Find where the given text appears and provide that cell's center as (X, Y) coordinate. 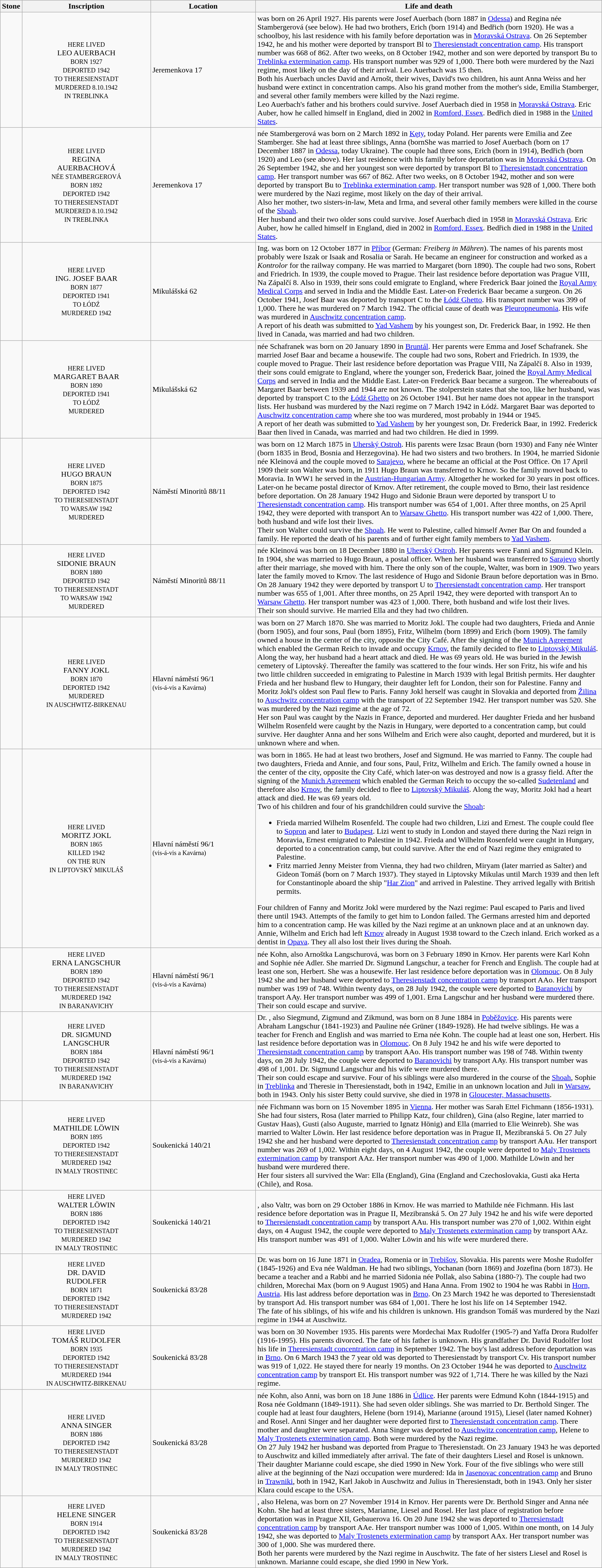
HERE LIVEDMARGARET BAARBORN 1890DEPORTED 1941TO ŁÓDŹMURDERED (86, 389)
HERE LIVEDWALTER LÖWINBORN 1886DEPORTED 1942TO THERESIENSTADTMURDERED 1942IN MALY TROSTINEC (86, 1222)
HERE LIVEDHELENE SINGERBORN 1914DEPORTED 1942TO THERESIENSTADTMURDERED 1942IN MALY TROSTINEC (86, 1532)
Life and death (429, 6)
HERE LIVEDREGINAAUERBACHOVÁNÉE STAMBERGEROVÁBORN 1892DEPORTED 1942TO THERESIENSTADTMURDERED 8.10.1942IN TREBLINKA (86, 185)
HERE LIVEDLEO AUERBACHBORN 1927DEPORTED 1942TO THERESIENSTADTMURDERED 8.10.1942IN TREBLINKA (86, 70)
HERE LIVEDMORITZ JOKLBORN 1865KILLED 1942ON THE RUNIN LIPTOVSKÝ MIKULÁŠ (86, 848)
HERE LIVEDANNA SINGERBORN 1886DEPORTED 1942TO THERESIENSTADTMURDERED 1942IN MALY TROSTINEC (86, 1442)
HERE LIVEDMATHILDE LÖWINBORN 1895DEPORTED 1942TO THERESIENSTADTMURDERED 1942IN MALY TROSTINEC (86, 1145)
HERE LIVEDFANNY JOKLBORN 1870DEPORTED 1942MURDEREDIN AUSCHWITZ-BIRKENAU (86, 683)
Stone (11, 6)
HERE LIVEDING. JOSEF BAARBORN 1877DEPORTED 1941TO ŁÓDŹMURDERED 1942 (86, 291)
Location (203, 6)
HERE LIVEDTOMÁŠ RUDOLFERBORN 1935DEPORTED 1942TO THERESIENSTADTMURDERED 1944IN AUSCHWITZ-BIRKENAU (86, 1358)
HERE LIVEDHUGO BRAUNBORN 1875DEPORTED 1942TO THERESIENSTADTTO WARSAW 1942MURDERED (86, 491)
HERE LIVEDSIDONIE BRAUNBORN 1880DEPORTED 1942TO THERESIENSTADTTO WARSAW 1942MURDERED (86, 581)
HERE LIVEDDR. SIGMUNDLANGSCHURBORN 1884DEPORTED 1942TO THERESIENSTADTMURDERED 1942IN BARANAVICHY (86, 1056)
HERE LIVEDDR. DAVIDRUDOLFERBORN 1871DEPORTED 1942TO THERESIENSTADTMURDERED 1942 (86, 1290)
Inscription (86, 6)
HERE LIVEDERNA LANGSCHURBORN 1890DEPORTED 1942TO THERESIENSTADTMURDERED 1942IN BARANAVICHY (86, 980)
